From the cell containing the given text, extract its center point as [X, Y] coordinate. 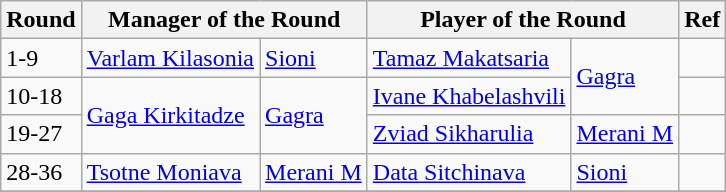
Tsotne Moniava [170, 172]
Tamaz Makatsaria [469, 58]
Data Sitchinava [469, 172]
1-9 [41, 58]
Varlam Kilasonia [170, 58]
28-36 [41, 172]
Ref [702, 20]
Player of the Round [522, 20]
19-27 [41, 134]
Manager of the Round [224, 20]
10-18 [41, 96]
Gaga Kirkitadze [170, 115]
Ivane Khabelashvili [469, 96]
Round [41, 20]
Zviad Sikharulia [469, 134]
